For the text-containing cell, return its midpoint in (X, Y) coordinate format. 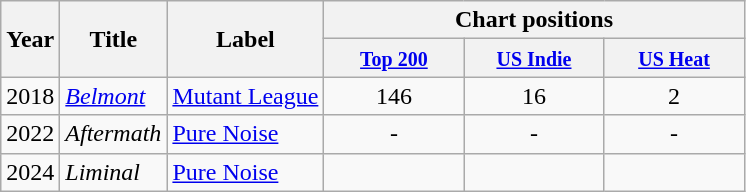
Aftermath (114, 134)
Belmont (114, 96)
Top 200 (394, 58)
Year (30, 39)
16 (534, 96)
US Indie (534, 58)
2 (674, 96)
2024 (30, 172)
Mutant League (246, 96)
Chart positions (534, 20)
Title (114, 39)
Label (246, 39)
Liminal (114, 172)
US Heat (674, 58)
2018 (30, 96)
2022 (30, 134)
146 (394, 96)
